Search for the cell housing the specified text and yield its [X, Y] center coordinate. 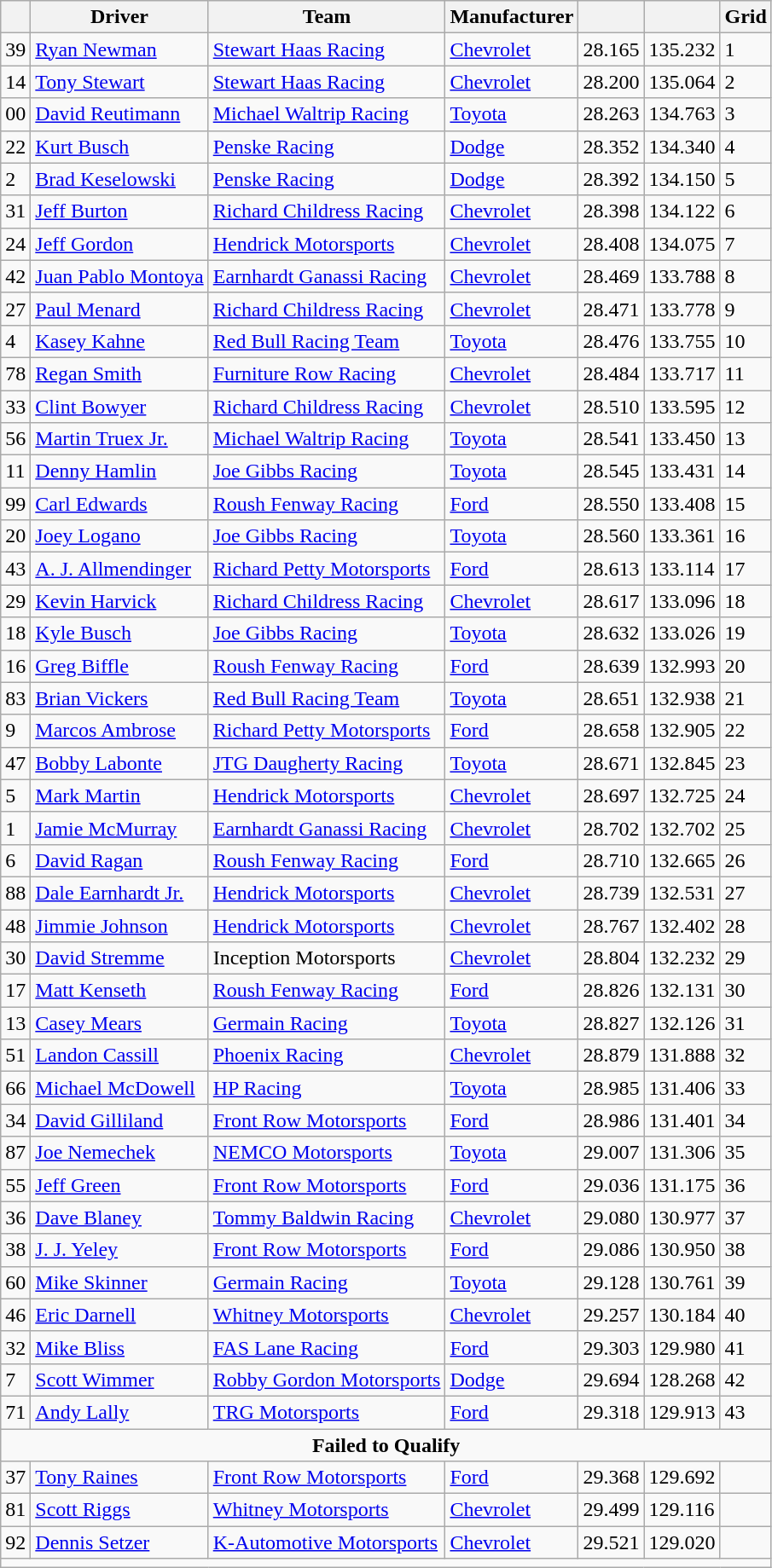
28.476 [611, 341]
132.131 [682, 991]
134.763 [682, 114]
131.406 [682, 1088]
41 [746, 1347]
Mike Skinner [119, 1282]
66 [15, 1088]
Juan Pablo Montoya [119, 276]
132.402 [682, 925]
129.913 [682, 1412]
92 [15, 1542]
28.165 [611, 49]
29.007 [611, 1153]
Tony Raines [119, 1478]
71 [15, 1412]
Robby Gordon Motorsports [327, 1380]
26 [746, 860]
48 [15, 925]
28.710 [611, 860]
51 [15, 1056]
Joe Nemechek [119, 1153]
28.658 [611, 731]
21 [746, 698]
88 [15, 893]
Paul Menard [119, 309]
David Ragan [119, 860]
Landon Cassill [119, 1056]
Joey Logano [119, 536]
130.950 [682, 1250]
Dale Earnhardt Jr. [119, 893]
131.401 [682, 1120]
131.888 [682, 1056]
28.826 [611, 991]
HP Racing [327, 1088]
129.020 [682, 1542]
78 [15, 373]
133.431 [682, 472]
19 [746, 634]
132.702 [682, 828]
28.200 [611, 82]
132.665 [682, 860]
28.639 [611, 666]
Matt Kenseth [119, 991]
28.617 [611, 601]
Kyle Busch [119, 634]
Kevin Harvick [119, 601]
132.232 [682, 958]
David Reutimann [119, 114]
Jimmie Johnson [119, 925]
29.694 [611, 1380]
28.408 [611, 244]
Driver [119, 17]
28 [746, 925]
Furniture Row Racing [327, 373]
46 [15, 1315]
David Gilliland [119, 1120]
Michael McDowell [119, 1088]
130.761 [682, 1282]
David Stremme [119, 958]
Grid [746, 17]
28.263 [611, 114]
29.303 [611, 1347]
12 [746, 407]
132.845 [682, 763]
60 [15, 1282]
28.804 [611, 958]
K-Automotive Motorsports [327, 1542]
Team [327, 17]
Greg Biffle [119, 666]
Phoenix Racing [327, 1056]
28.541 [611, 439]
29.318 [611, 1412]
28.613 [611, 569]
Scott Riggs [119, 1510]
134.122 [682, 211]
28.671 [611, 763]
133.595 [682, 407]
133.408 [682, 504]
15 [746, 504]
Mike Bliss [119, 1347]
28.986 [611, 1120]
133.717 [682, 373]
Dave Blaney [119, 1218]
NEMCO Motorsports [327, 1153]
Bobby Labonte [119, 763]
Kurt Busch [119, 147]
128.268 [682, 1380]
28.469 [611, 276]
132.725 [682, 796]
28.651 [611, 698]
JTG Daugherty Racing [327, 763]
A. J. Allmendinger [119, 569]
10 [746, 341]
Jeff Burton [119, 211]
133.778 [682, 309]
Kasey Kahne [119, 341]
28.985 [611, 1088]
Jeff Green [119, 1185]
131.175 [682, 1185]
Martin Truex Jr. [119, 439]
132.993 [682, 666]
29.257 [611, 1315]
Jeff Gordon [119, 244]
132.126 [682, 1023]
28.560 [611, 536]
133.096 [682, 601]
FAS Lane Racing [327, 1347]
Eric Darnell [119, 1315]
29.368 [611, 1478]
87 [15, 1153]
Clint Bowyer [119, 407]
133.114 [682, 569]
28.632 [611, 634]
83 [15, 698]
Brian Vickers [119, 698]
28.545 [611, 472]
Dennis Setzer [119, 1542]
133.361 [682, 536]
129.692 [682, 1478]
28.484 [611, 373]
Casey Mears [119, 1023]
8 [746, 276]
81 [15, 1510]
134.075 [682, 244]
129.116 [682, 1510]
29.086 [611, 1250]
28.510 [611, 407]
Brad Keselowski [119, 179]
Ryan Newman [119, 49]
28.697 [611, 796]
132.531 [682, 893]
28.398 [611, 211]
133.450 [682, 439]
28.352 [611, 147]
28.702 [611, 828]
29.521 [611, 1542]
29.036 [611, 1185]
133.755 [682, 341]
Andy Lally [119, 1412]
Tony Stewart [119, 82]
28.392 [611, 179]
28.827 [611, 1023]
Denny Hamlin [119, 472]
131.306 [682, 1153]
133.788 [682, 276]
Regan Smith [119, 373]
29.080 [611, 1218]
Carl Edwards [119, 504]
28.879 [611, 1056]
99 [15, 504]
23 [746, 763]
47 [15, 763]
3 [746, 114]
J. J. Yeley [119, 1250]
129.980 [682, 1347]
40 [746, 1315]
134.150 [682, 179]
133.026 [682, 634]
Scott Wimmer [119, 1380]
56 [15, 439]
Manufacturer [512, 17]
130.184 [682, 1315]
Marcos Ambrose [119, 731]
55 [15, 1185]
35 [746, 1153]
132.938 [682, 698]
130.977 [682, 1218]
Mark Martin [119, 796]
134.340 [682, 147]
Failed to Qualify [386, 1445]
28.471 [611, 309]
132.905 [682, 731]
135.064 [682, 82]
Jamie McMurray [119, 828]
28.767 [611, 925]
TRG Motorsports [327, 1412]
135.232 [682, 49]
Tommy Baldwin Racing [327, 1218]
Inception Motorsports [327, 958]
29.128 [611, 1282]
28.739 [611, 893]
29.499 [611, 1510]
25 [746, 828]
28.550 [611, 504]
00 [15, 114]
